Scan for the cell matching the given text and deliver its [X, Y] coordinate at center. 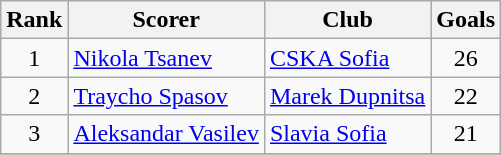
Slavia Sofia [347, 134]
Nikola Tsanev [166, 58]
22 [466, 96]
Marek Dupnitsa [347, 96]
21 [466, 134]
Scorer [166, 20]
Goals [466, 20]
26 [466, 58]
Aleksandar Vasilev [166, 134]
Rank [34, 20]
Club [347, 20]
3 [34, 134]
Traycho Spasov [166, 96]
CSKA Sofia [347, 58]
1 [34, 58]
2 [34, 96]
